Pinpoint the cell where the given text exists, returning its (X, Y) midpoint coordinate. 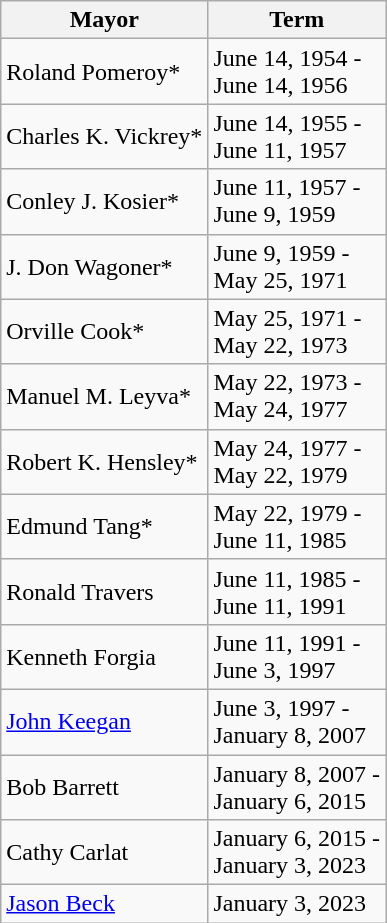
Roland Pomeroy* (104, 72)
Ronald Travers (104, 592)
Robert K. Hensley* (104, 462)
J. Don Wagoner* (104, 266)
Kenneth Forgia (104, 656)
May 22, 1973 -May 24, 1977 (297, 396)
January 6, 2015 -January 3, 2023 (297, 852)
Conley J. Kosier* (104, 202)
Jason Beck (104, 904)
Bob Barrett (104, 786)
June 11, 1985 -June 11, 1991 (297, 592)
May 25, 1971 -May 22, 1973 (297, 332)
June 11, 1957 -June 9, 1959 (297, 202)
June 14, 1955 -June 11, 1957 (297, 136)
June 9, 1959 -May 25, 1971 (297, 266)
Cathy Carlat (104, 852)
Edmund Tang* (104, 526)
January 8, 2007 -January 6, 2015 (297, 786)
January 3, 2023 (297, 904)
John Keegan (104, 722)
June 3, 1997 -January 8, 2007 (297, 722)
May 22, 1979 -June 11, 1985 (297, 526)
June 14, 1954 -June 14, 1956 (297, 72)
Manuel M. Leyva* (104, 396)
May 24, 1977 -May 22, 1979 (297, 462)
Orville Cook* (104, 332)
Charles K. Vickrey* (104, 136)
June 11, 1991 -June 3, 1997 (297, 656)
Mayor (104, 20)
Term (297, 20)
